Determine the [x, y] coordinate at the center of the cell enclosing the given text.  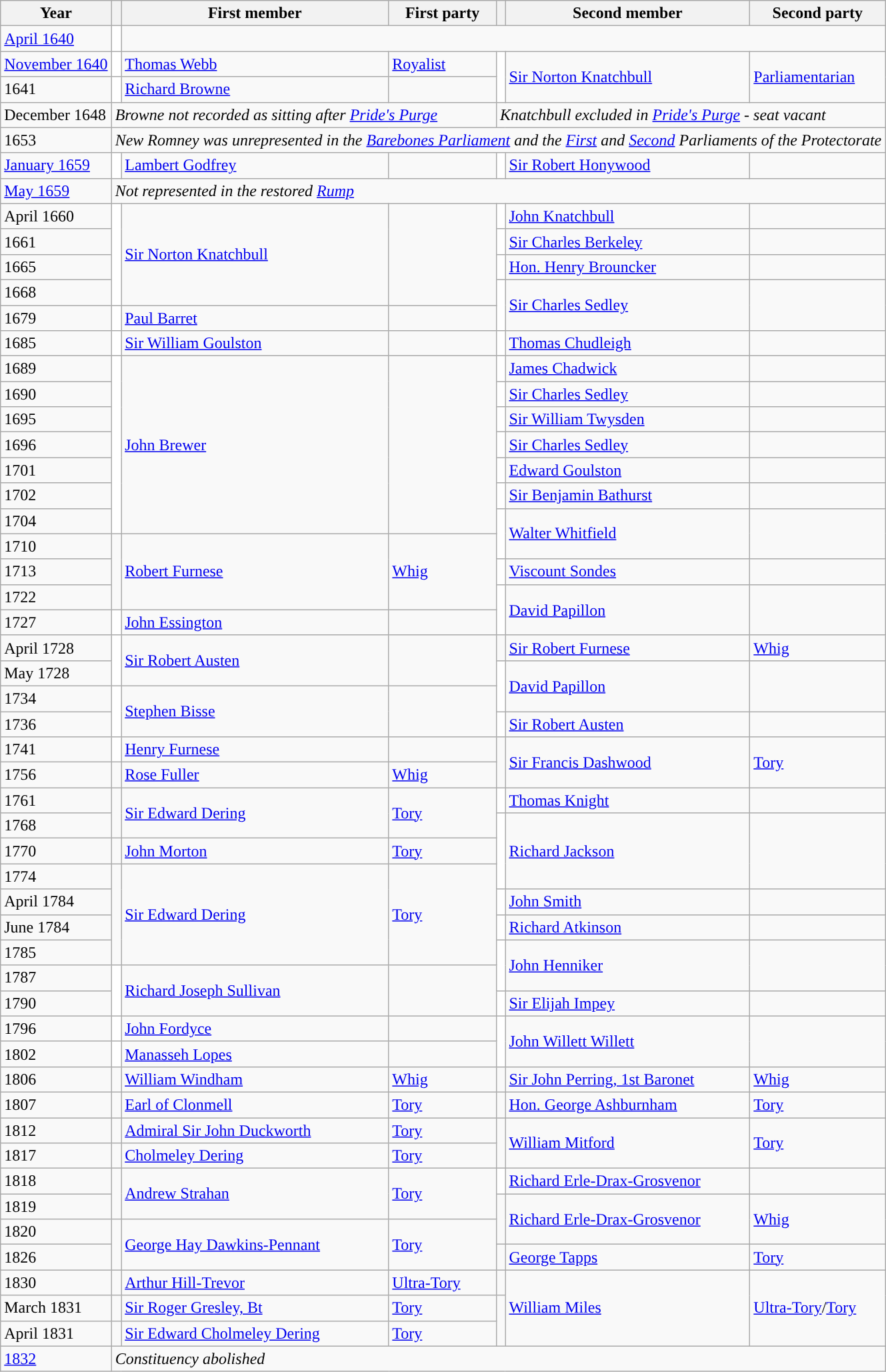
Manasseh Lopes [255, 1054]
William Mitford [628, 1143]
Paul Barret [255, 318]
Constituency abolished [499, 1359]
Henry Furnese [255, 750]
1665 [56, 267]
Sir John Perring, 1st Baronet [628, 1079]
Knatchbull excluded in Pride's Purge - seat vacant [691, 115]
1806 [56, 1079]
1768 [56, 826]
Sir Edward Cholmeley Dering [255, 1333]
1704 [56, 521]
1790 [56, 1003]
April 1660 [56, 216]
1713 [56, 572]
1722 [56, 597]
Lambert Godfrey [255, 165]
John Brewer [255, 445]
1701 [56, 470]
Sir Robert Furnese [628, 648]
1653 [56, 140]
Sir William Goulston [255, 344]
Richard Joseph Sullivan [255, 990]
1734 [56, 698]
Hon. Henry Brouncker [628, 267]
1756 [56, 775]
April 1640 [56, 39]
1695 [56, 420]
Thomas Webb [255, 64]
April 1728 [56, 648]
Viscount Sondes [628, 572]
First party [443, 13]
April 1831 [56, 1333]
Ultra-Tory/Tory [817, 1308]
Sir Francis Dashwood [628, 762]
John Morton [255, 851]
Year [56, 13]
January 1659 [56, 165]
John Fordyce [255, 1028]
1736 [56, 724]
William Miles [628, 1308]
1661 [56, 241]
George Tapps [628, 1257]
Sir William Twysden [628, 420]
1787 [56, 978]
George Hay Dawkins-Pennant [255, 1245]
June 1784 [56, 927]
November 1640 [56, 64]
Browne not recorded as sitting after Pride's Purge [304, 115]
1702 [56, 496]
Rose Fuller [255, 775]
1689 [56, 369]
William Windham [255, 1079]
Second party [817, 13]
Richard Atkinson [628, 927]
Andrew Strahan [255, 1194]
1802 [56, 1054]
Edward Goulston [628, 470]
December 1648 [56, 115]
Sir Elijah Impey [628, 1003]
Not represented in the restored Rump [499, 191]
1710 [56, 546]
John Smith [628, 902]
1820 [56, 1232]
Sir Charles Berkeley [628, 241]
Cholmeley Dering [255, 1156]
May 1728 [56, 673]
Walter Whitfield [628, 534]
John Essington [255, 622]
1785 [56, 952]
1727 [56, 622]
Sir Benjamin Bathurst [628, 496]
1668 [56, 292]
March 1831 [56, 1308]
Second member [628, 13]
John Knatchbull [628, 216]
John Henniker [628, 965]
1818 [56, 1181]
Arthur Hill-Trevor [255, 1283]
Ultra-Tory [443, 1283]
Richard Jackson [628, 851]
Thomas Knight [628, 800]
First member [255, 13]
1819 [56, 1207]
Admiral Sir John Duckworth [255, 1131]
1696 [56, 445]
1826 [56, 1257]
Parliamentarian [817, 77]
1761 [56, 800]
John Willett Willett [628, 1041]
Robert Furnese [255, 572]
Hon. George Ashburnham [628, 1105]
1641 [56, 89]
May 1659 [56, 191]
James Chadwick [628, 369]
New Romney was unrepresented in the Barebones Parliament and the First and Second Parliaments of the Protectorate [499, 140]
1741 [56, 750]
Royalist [443, 64]
Sir Roger Gresley, Bt [255, 1308]
1830 [56, 1283]
1774 [56, 876]
1685 [56, 344]
1807 [56, 1105]
Thomas Chudleigh [628, 344]
Earl of Clonmell [255, 1105]
1796 [56, 1028]
Richard Browne [255, 89]
April 1784 [56, 902]
Sir Robert Honywood [628, 165]
1690 [56, 394]
1817 [56, 1156]
1832 [56, 1359]
1812 [56, 1131]
Stephen Bisse [255, 711]
1679 [56, 318]
1770 [56, 851]
